Capture the cell that displays the provided text and extract its (X, Y) central coordinate. 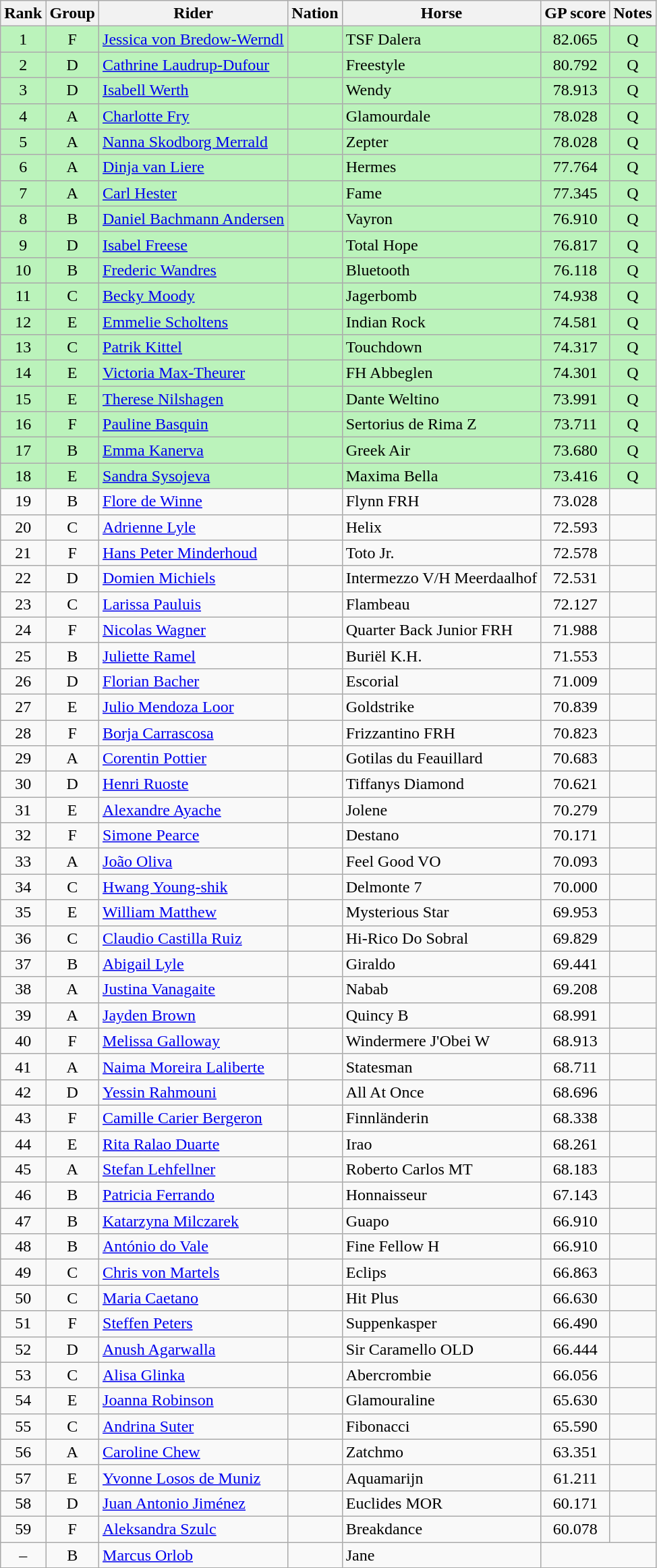
41 (23, 1066)
18 (23, 476)
Hermes (441, 167)
Eclips (441, 1272)
Aleksandra Szulc (194, 1529)
11 (23, 296)
76.910 (575, 219)
Pauline Basquin (194, 425)
Total Hope (441, 244)
74.938 (575, 296)
All At Once (441, 1092)
66.056 (575, 1375)
2 (23, 65)
Breakdance (441, 1529)
Jagerbomb (441, 296)
Isabell Werth (194, 90)
73.711 (575, 425)
36 (23, 938)
74.301 (575, 373)
72.578 (575, 553)
Fibonacci (441, 1426)
Naima Moreira Laliberte (194, 1066)
51 (23, 1324)
Steffen Peters (194, 1324)
77.764 (575, 167)
Sandra Sysojeva (194, 476)
68.711 (575, 1066)
5 (23, 142)
Dante Weltino (441, 399)
Maria Caetano (194, 1298)
Nicolas Wagner (194, 630)
Camille Carier Bergeron (194, 1118)
Glamouraline (441, 1401)
Statesman (441, 1066)
Frizzantino FRH (441, 732)
Flambeau (441, 604)
Greek Air (441, 450)
23 (23, 604)
46 (23, 1195)
27 (23, 707)
Zatchmo (441, 1452)
3 (23, 90)
Goldstrike (441, 707)
70.683 (575, 759)
Zepter (441, 142)
71.988 (575, 630)
16 (23, 425)
Hi-Rico Do Sobral (441, 938)
72.127 (575, 604)
Sir Caramello OLD (441, 1349)
Toto Jr. (441, 553)
28 (23, 732)
Intermezzo V/H Meerdaalhof (441, 578)
TSF Dalera (441, 39)
25 (23, 655)
72.593 (575, 527)
Juan Antonio Jiménez (194, 1503)
Flore de Winne (194, 502)
72.531 (575, 578)
Euclides MOR (441, 1503)
Jane (441, 1555)
60.078 (575, 1529)
30 (23, 784)
Jessica von Bredow-Werndl (194, 39)
Group (73, 13)
76.118 (575, 270)
9 (23, 244)
8 (23, 219)
Claudio Castilla Ruiz (194, 938)
12 (23, 322)
74.317 (575, 348)
Quarter Back Junior FRH (441, 630)
Helix (441, 527)
6 (23, 167)
Domien Michiels (194, 578)
66.444 (575, 1349)
Rider (194, 13)
24 (23, 630)
Frederic Wandres (194, 270)
Yvonne Losos de Muniz (194, 1478)
34 (23, 887)
49 (23, 1272)
82.065 (575, 39)
17 (23, 450)
Bluetooth (441, 270)
39 (23, 1015)
58 (23, 1503)
14 (23, 373)
Feel Good VO (441, 861)
70.171 (575, 836)
68.261 (575, 1144)
Alexandre Ayache (194, 810)
42 (23, 1092)
50 (23, 1298)
76.817 (575, 244)
68.183 (575, 1170)
73.680 (575, 450)
Irao (441, 1144)
70.000 (575, 887)
Juliette Ramel (194, 655)
Finnländerin (441, 1118)
68.991 (575, 1015)
68.696 (575, 1092)
Jayden Brown (194, 1015)
32 (23, 836)
31 (23, 810)
GP score (575, 13)
69.953 (575, 913)
Charlotte Fry (194, 116)
52 (23, 1349)
66.630 (575, 1298)
21 (23, 553)
Simone Pearce (194, 836)
Katarzyna Milczarek (194, 1221)
Emmelie Scholtens (194, 322)
Cathrine Laudrup-Dufour (194, 65)
Chris von Martels (194, 1272)
71.553 (575, 655)
Therese Nilshagen (194, 399)
Horse (441, 13)
47 (23, 1221)
Patricia Ferrando (194, 1195)
69.829 (575, 938)
22 (23, 578)
61.211 (575, 1478)
Vayron (441, 219)
Buriël K.H. (441, 655)
Fame (441, 193)
Larissa Pauluis (194, 604)
70.823 (575, 732)
António do Vale (194, 1247)
Nanna Skodborg Merrald (194, 142)
70.093 (575, 861)
26 (23, 681)
38 (23, 990)
35 (23, 913)
Alisa Glinka (194, 1375)
74.581 (575, 322)
45 (23, 1170)
Nation (315, 13)
15 (23, 399)
Windermere J'Obei W (441, 1041)
Giraldo (441, 964)
Florian Bacher (194, 681)
Fine Fellow H (441, 1247)
Borja Carrascosa (194, 732)
Flynn FRH (441, 502)
73.991 (575, 399)
80.792 (575, 65)
Julio Mendoza Loor (194, 707)
65.630 (575, 1401)
Roberto Carlos MT (441, 1170)
Wendy (441, 90)
68.913 (575, 1041)
Escorial (441, 681)
77.345 (575, 193)
65.590 (575, 1426)
William Matthew (194, 913)
Patrik Kittel (194, 348)
Abercrombie (441, 1375)
78.913 (575, 90)
Guapo (441, 1221)
60.171 (575, 1503)
Glamourdale (441, 116)
29 (23, 759)
Indian Rock (441, 322)
Victoria Max-Theurer (194, 373)
Abigail Lyle (194, 964)
Delmonte 7 (441, 887)
1 (23, 39)
70.621 (575, 784)
19 (23, 502)
Rank (23, 13)
Becky Moody (194, 296)
– (23, 1555)
Suppenkasper (441, 1324)
Freestyle (441, 65)
33 (23, 861)
Dinja van Liere (194, 167)
54 (23, 1401)
37 (23, 964)
20 (23, 527)
59 (23, 1529)
Destano (441, 836)
73.028 (575, 502)
13 (23, 348)
João Oliva (194, 861)
53 (23, 1375)
63.351 (575, 1452)
66.863 (575, 1272)
10 (23, 270)
Honnaisseur (441, 1195)
71.009 (575, 681)
Hit Plus (441, 1298)
FH Abbeglen (441, 373)
Carl Hester (194, 193)
70.279 (575, 810)
Andrina Suter (194, 1426)
66.490 (575, 1324)
69.208 (575, 990)
43 (23, 1118)
Daniel Bachmann Andersen (194, 219)
7 (23, 193)
Emma Kanerva (194, 450)
Nabab (441, 990)
Tiffanys Diamond (441, 784)
69.441 (575, 964)
Henri Ruoste (194, 784)
Maxima Bella (441, 476)
Aquamarijn (441, 1478)
Hans Peter Minderhoud (194, 553)
Yessin Rahmouni (194, 1092)
Isabel Freese (194, 244)
56 (23, 1452)
Justina Vanagaite (194, 990)
Sertorius de Rima Z (441, 425)
Joanna Robinson (194, 1401)
Corentin Pottier (194, 759)
Rita Ralao Duarte (194, 1144)
Anush Agarwalla (194, 1349)
Jolene (441, 810)
48 (23, 1247)
Marcus Orlob (194, 1555)
57 (23, 1478)
73.416 (575, 476)
44 (23, 1144)
Stefan Lehfellner (194, 1170)
Mysterious Star (441, 913)
Melissa Galloway (194, 1041)
4 (23, 116)
67.143 (575, 1195)
Quincy B (441, 1015)
Caroline Chew (194, 1452)
Adrienne Lyle (194, 527)
68.338 (575, 1118)
Touchdown (441, 348)
Notes (633, 13)
Hwang Young-shik (194, 887)
70.839 (575, 707)
40 (23, 1041)
55 (23, 1426)
Gotilas du Feauillard (441, 759)
